Return [x, y] of the center of cell containing provided text 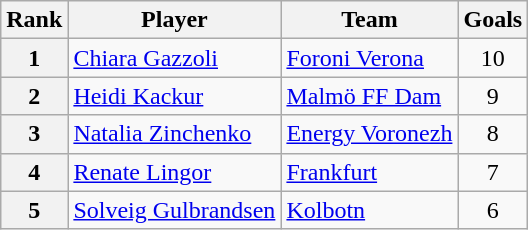
Heidi Kackur [174, 96]
Foroni Verona [370, 58]
9 [493, 96]
Malmö FF Dam [370, 96]
8 [493, 134]
7 [493, 172]
1 [34, 58]
2 [34, 96]
Solveig Gulbrandsen [174, 210]
4 [34, 172]
10 [493, 58]
Team [370, 20]
Natalia Zinchenko [174, 134]
Goals [493, 20]
3 [34, 134]
Player [174, 20]
Chiara Gazzoli [174, 58]
6 [493, 210]
5 [34, 210]
Energy Voronezh [370, 134]
Frankfurt [370, 172]
Rank [34, 20]
Renate Lingor [174, 172]
Kolbotn [370, 210]
